Locate the cell with the specified text and output its (X, Y) center coordinate. 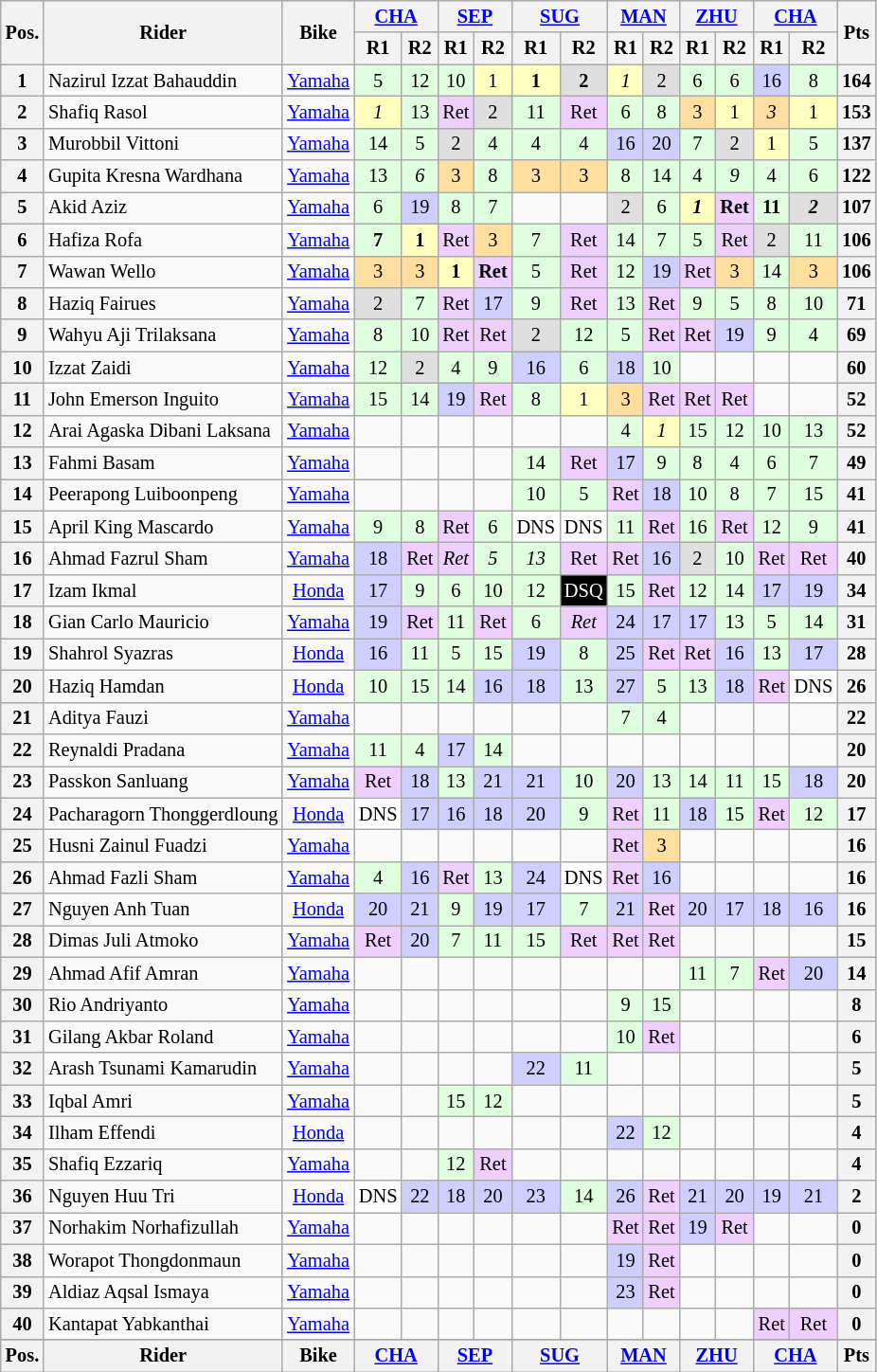
33 (23, 1101)
37 (23, 1228)
April King Mascardo (163, 527)
Nazirul Izzat Bahauddin (163, 81)
60 (856, 368)
Arash Tsunami Kamarudin (163, 1069)
Ahmad Afif Amran (163, 973)
38 (23, 1260)
69 (856, 335)
Shafiq Ezzariq (163, 1164)
35 (23, 1164)
Ilham Effendi (163, 1132)
Shahrol Syazras (163, 654)
Wahyu Aji Trilaksana (163, 335)
137 (856, 144)
Arai Agaska Dibani Laksana (163, 431)
Fahmi Basam (163, 463)
Gupita Kresna Wardhana (163, 176)
Murobbil Vittoni (163, 144)
Wawan Wello (163, 272)
Ahmad Fazli Sham (163, 877)
Pacharagorn Thonggerdloung (163, 814)
Kantapat Yabkanthai (163, 1324)
Aldiaz Aqsal Ismaya (163, 1292)
30 (23, 1005)
Rio Andriyanto (163, 1005)
Husni Zainul Fuadzi (163, 845)
Shafiq Rasol (163, 112)
Norhakim Norhafizullah (163, 1228)
Akid Aziz (163, 208)
Nguyen Anh Tuan (163, 910)
Passkon Sanluang (163, 782)
153 (856, 112)
John Emerson Inguito (163, 399)
Haziq Hamdan (163, 686)
Peerapong Luiboonpeng (163, 495)
122 (856, 176)
Gilang Akbar Roland (163, 1037)
Izam Ikmal (163, 590)
Nguyen Huu Tri (163, 1197)
164 (856, 81)
Haziq Fairues (163, 303)
107 (856, 208)
Dimas Juli Atmoko (163, 941)
49 (856, 463)
Iqbal Amri (163, 1101)
Worapot Thongdonmaun (163, 1260)
36 (23, 1197)
DSQ (583, 590)
Ahmad Fazrul Sham (163, 558)
Hafiza Rofa (163, 240)
Gian Carlo Mauricio (163, 623)
Reynaldi Pradana (163, 749)
29 (23, 973)
32 (23, 1069)
Izzat Zaidi (163, 368)
Aditya Fauzi (163, 718)
71 (856, 303)
39 (23, 1292)
